Determine the (x, y) coordinate at the center of the cell enclosing the given text.  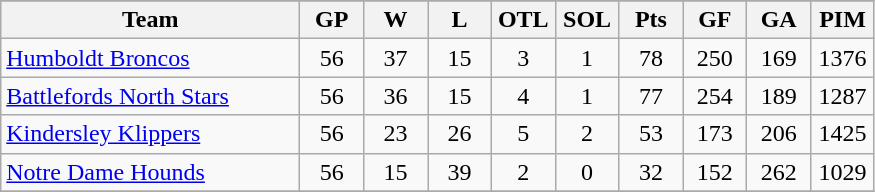
Pts (651, 20)
4 (523, 96)
GF (715, 20)
3 (523, 58)
1425 (843, 134)
Kindersley Klippers (150, 134)
0 (587, 172)
GP (332, 20)
OTL (523, 20)
36 (396, 96)
78 (651, 58)
189 (779, 96)
1376 (843, 58)
53 (651, 134)
Notre Dame Hounds (150, 172)
Battlefords North Stars (150, 96)
254 (715, 96)
23 (396, 134)
32 (651, 172)
Humboldt Broncos (150, 58)
W (396, 20)
169 (779, 58)
SOL (587, 20)
L (460, 20)
GA (779, 20)
5 (523, 134)
1287 (843, 96)
Team (150, 20)
1029 (843, 172)
152 (715, 172)
39 (460, 172)
262 (779, 172)
26 (460, 134)
37 (396, 58)
PIM (843, 20)
173 (715, 134)
250 (715, 58)
206 (779, 134)
77 (651, 96)
